Search for the cell housing the specified text and yield its [X, Y] center coordinate. 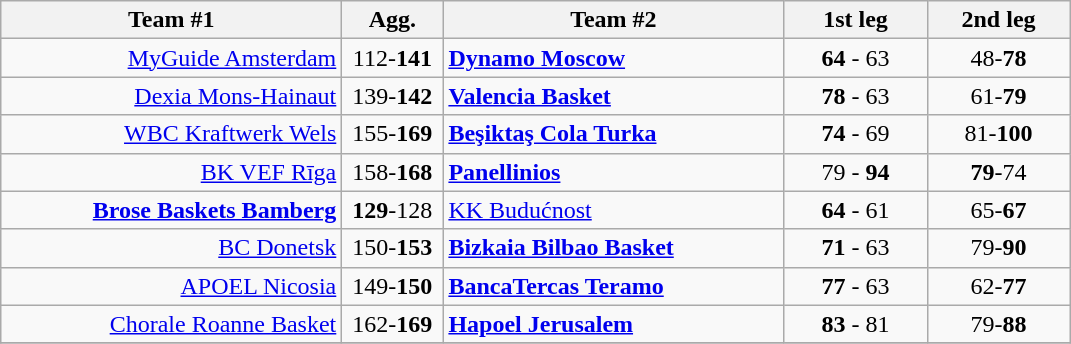
Valencia Basket [614, 96]
79 - 94 [856, 172]
79-74 [998, 172]
1st leg [856, 20]
64 - 63 [856, 58]
Team #1 [172, 20]
Brose Baskets Bamberg [172, 210]
Dexia Mons-Hainaut [172, 96]
71 - 63 [856, 248]
65-67 [998, 210]
WBC Kraftwerk Wels [172, 134]
83 - 81 [856, 324]
62-77 [998, 286]
77 - 63 [856, 286]
Chorale Roanne Basket [172, 324]
48-78 [998, 58]
BC Donetsk [172, 248]
155-169 [392, 134]
79-90 [998, 248]
Agg. [392, 20]
MyGuide Amsterdam [172, 58]
78 - 63 [856, 96]
Bizkaia Bilbao Basket [614, 248]
158-168 [392, 172]
Beşiktaş Cola Turka [614, 134]
139-142 [392, 96]
KK Budućnost [614, 210]
Dynamo Moscow [614, 58]
81-100 [998, 134]
112-141 [392, 58]
61-79 [998, 96]
BK VEF Rīga [172, 172]
64 - 61 [856, 210]
Team #2 [614, 20]
Panellinios [614, 172]
Hapoel Jerusalem [614, 324]
79-88 [998, 324]
150-153 [392, 248]
129-128 [392, 210]
149-150 [392, 286]
74 - 69 [856, 134]
2nd leg [998, 20]
162-169 [392, 324]
BancaTercas Teramo [614, 286]
APOEL Nicosia [172, 286]
